Return the [x, y] coordinate for the center point of the cell that contains the specified text.  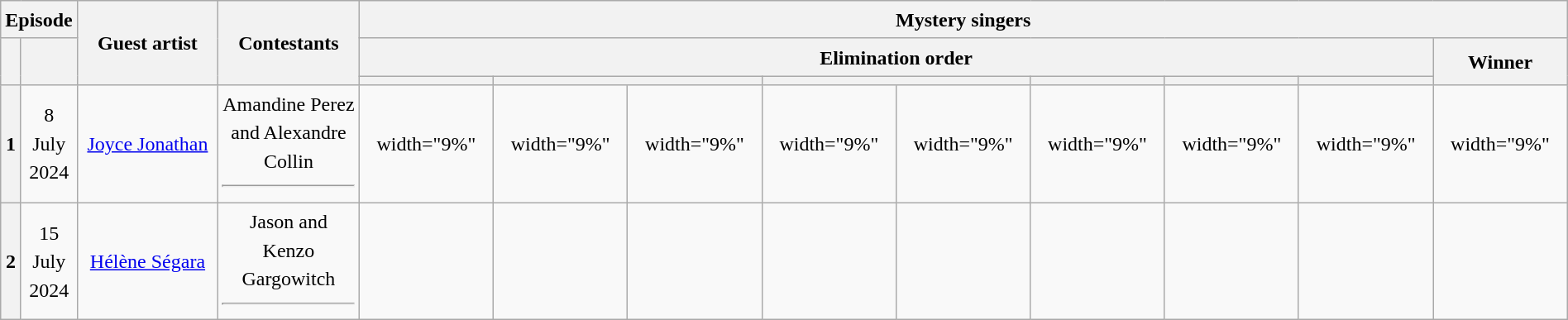
Hélène Ségara [147, 260]
Amandine Perez and Alexandre Collin [289, 144]
Episode [39, 20]
Winner [1500, 61]
15 July 2024 [49, 260]
Contestants [289, 43]
Mystery singers [963, 20]
Joyce Jonathan [147, 144]
1 [12, 144]
8 July 2024 [49, 144]
Guest artist [147, 43]
Elimination order [896, 57]
Jason and Kenzo Gargowitch [289, 260]
2 [12, 260]
